Locate the cell with the specified text and output its [X, Y] center coordinate. 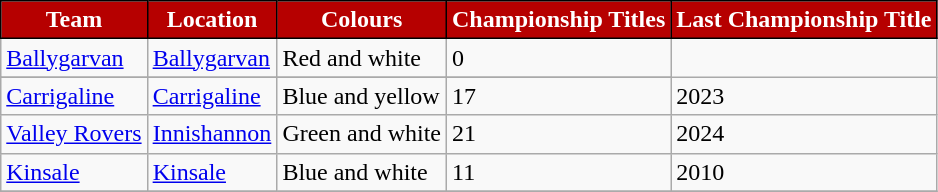
2023 [804, 96]
Innishannon [212, 134]
Green and white [362, 134]
Location [212, 20]
Colours [362, 20]
Team [74, 20]
Blue and yellow [362, 96]
17 [559, 96]
2024 [804, 134]
Red and white [362, 58]
Valley Rovers [74, 134]
Blue and white [362, 172]
0 [559, 58]
11 [559, 172]
Last Championship Title [804, 20]
2010 [804, 172]
21 [559, 134]
Championship Titles [559, 20]
